Output the (x, y) coordinate of the center of the cell containing the given text.  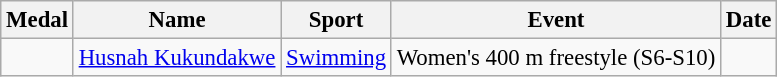
Event (556, 20)
Swimming (336, 58)
Medal (38, 20)
Name (176, 20)
Date (749, 20)
Women's 400 m freestyle (S6-S10) (556, 58)
Husnah Kukundakwe (176, 58)
Sport (336, 20)
